Search for the cell housing the specified text and yield its [X, Y] center coordinate. 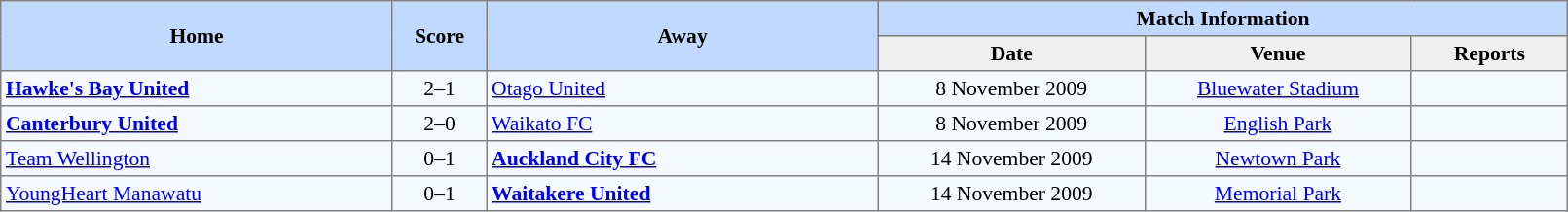
Otago United [683, 88]
Hawke's Bay United [197, 88]
Match Information [1222, 18]
Waikato FC [683, 124]
Date [1011, 53]
Waitakere United [683, 194]
Auckland City FC [683, 159]
Memorial Park [1278, 194]
Canterbury United [197, 124]
Venue [1278, 53]
English Park [1278, 124]
YoungHeart Manawatu [197, 194]
Home [197, 36]
Score [440, 36]
Newtown Park [1278, 159]
Team Wellington [197, 159]
2–0 [440, 124]
Away [683, 36]
Bluewater Stadium [1278, 88]
Reports [1489, 53]
2–1 [440, 88]
